From the cell containing the given text, extract its center point as [x, y] coordinate. 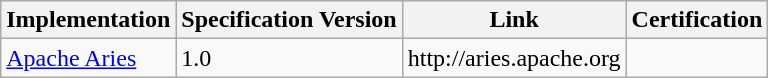
Specification Version [289, 20]
Certification [697, 20]
Link [514, 20]
http://aries.apache.org [514, 58]
Apache Aries [88, 58]
Implementation [88, 20]
1.0 [289, 58]
